Locate the cell with the specified text and output its [X, Y] center coordinate. 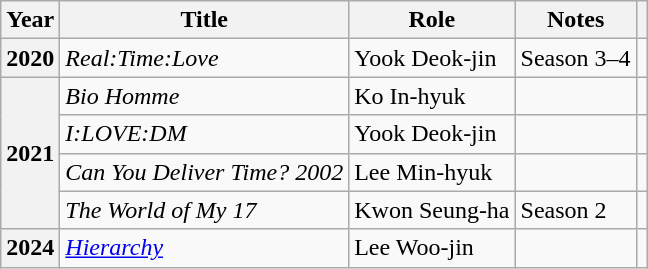
2024 [30, 248]
2021 [30, 153]
Hierarchy [204, 248]
The World of My 17 [204, 210]
Lee Woo-jin [432, 248]
Can You Deliver Time? 2002 [204, 172]
Role [432, 20]
Season 3–4 [576, 58]
Ko In-hyuk [432, 96]
Title [204, 20]
Real:Time:Love [204, 58]
Notes [576, 20]
Bio Homme [204, 96]
I:LOVE:DM [204, 134]
Season 2 [576, 210]
Lee Min-hyuk [432, 172]
Year [30, 20]
2020 [30, 58]
Kwon Seung-ha [432, 210]
